For the text-containing cell, return its midpoint in [x, y] coordinate format. 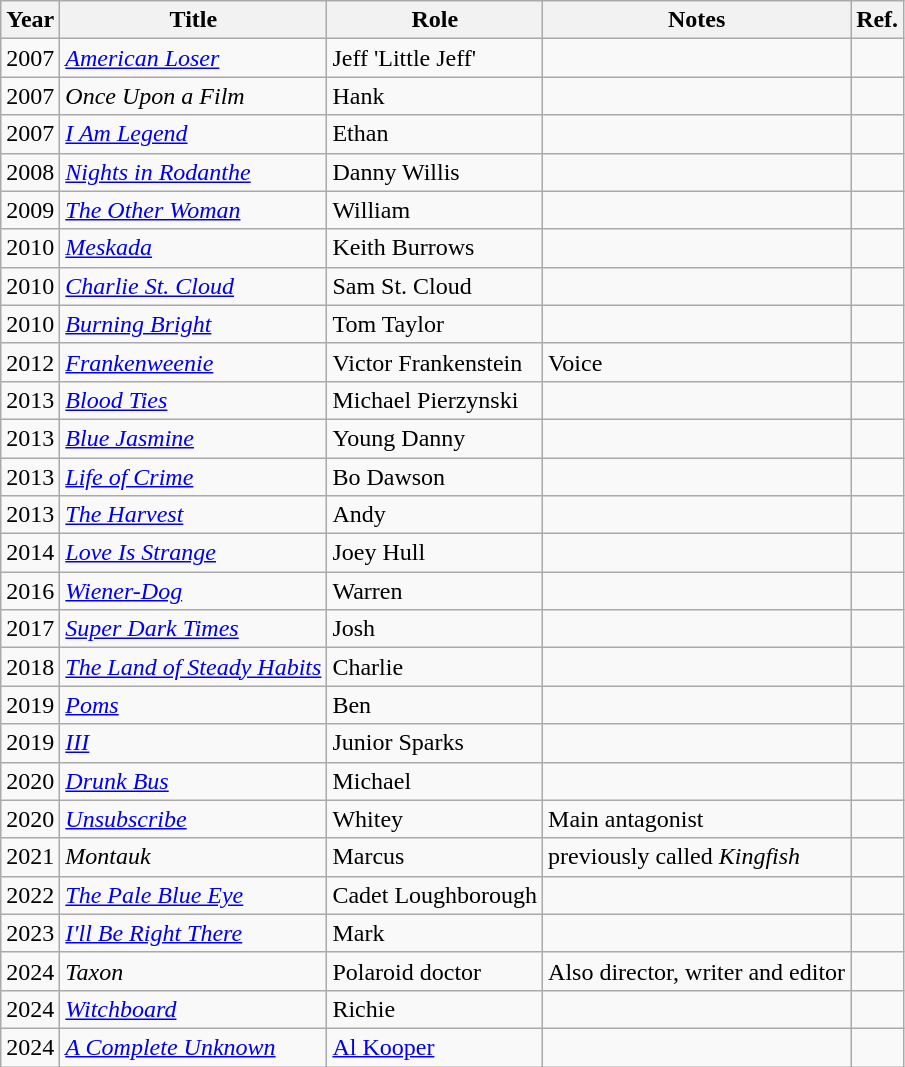
Poms [194, 705]
2009 [30, 210]
Whitey [435, 819]
Blood Ties [194, 400]
Ref. [878, 20]
Burning Bright [194, 324]
Keith Burrows [435, 248]
Mark [435, 933]
Notes [697, 20]
I'll Be Right There [194, 933]
A Complete Unknown [194, 1047]
The Other Woman [194, 210]
Cadet Loughborough [435, 895]
Life of Crime [194, 477]
Young Danny [435, 438]
2021 [30, 857]
2008 [30, 172]
Once Upon a Film [194, 96]
Michael Pierzynski [435, 400]
Title [194, 20]
2017 [30, 629]
Polaroid doctor [435, 971]
2023 [30, 933]
III [194, 743]
The Pale Blue Eye [194, 895]
The Harvest [194, 515]
Michael [435, 781]
previously called Kingfish [697, 857]
Victor Frankenstein [435, 362]
I Am Legend [194, 134]
Blue Jasmine [194, 438]
Role [435, 20]
Richie [435, 1009]
Al Kooper [435, 1047]
Main antagonist [697, 819]
Joey Hull [435, 553]
Super Dark Times [194, 629]
Bo Dawson [435, 477]
Year [30, 20]
William [435, 210]
Ethan [435, 134]
2022 [30, 895]
The Land of Steady Habits [194, 667]
Unsubscribe [194, 819]
Marcus [435, 857]
Frankenweenie [194, 362]
Drunk Bus [194, 781]
Josh [435, 629]
Wiener-Dog [194, 591]
2016 [30, 591]
Taxon [194, 971]
2018 [30, 667]
Charlie St. Cloud [194, 286]
Nights in Rodanthe [194, 172]
Also director, writer and editor [697, 971]
Warren [435, 591]
American Loser [194, 58]
Hank [435, 96]
Meskada [194, 248]
Andy [435, 515]
Voice [697, 362]
Tom Taylor [435, 324]
Sam St. Cloud [435, 286]
Charlie [435, 667]
Montauk [194, 857]
2012 [30, 362]
Love Is Strange [194, 553]
Jeff 'Little Jeff' [435, 58]
Danny Willis [435, 172]
Junior Sparks [435, 743]
2014 [30, 553]
Ben [435, 705]
Witchboard [194, 1009]
